Detect which cell encompasses the target text, then output its [X, Y] center coordinate. 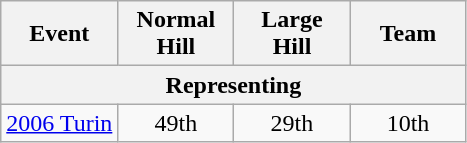
Event [60, 34]
29th [292, 123]
Normal Hill [176, 34]
Large Hill [292, 34]
10th [408, 123]
49th [176, 123]
Representing [234, 85]
2006 Turin [60, 123]
Team [408, 34]
